Return (x, y) of the center of cell containing provided text 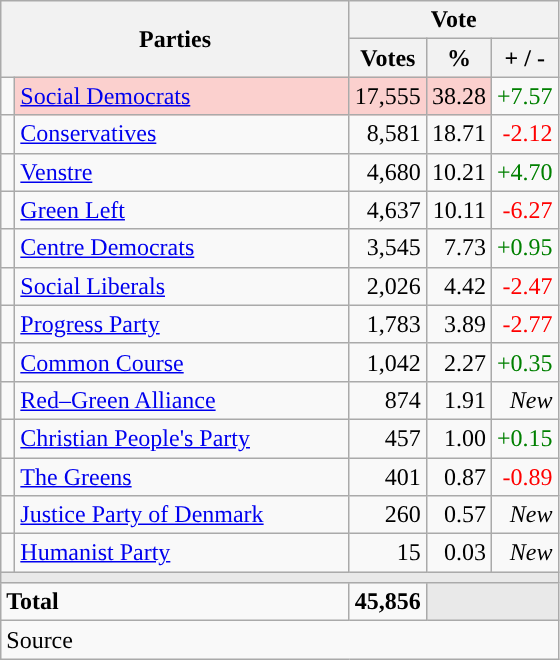
+0.15 (524, 438)
4,637 (388, 210)
The Greens (182, 477)
17,555 (388, 96)
Common Course (182, 362)
1.00 (458, 438)
Votes (388, 58)
15 (388, 553)
Conservatives (182, 134)
8,581 (388, 134)
1,042 (388, 362)
+0.35 (524, 362)
Vote (454, 20)
-2.12 (524, 134)
401 (388, 477)
Christian People's Party (182, 438)
874 (388, 400)
38.28 (458, 96)
Green Left (182, 210)
-2.77 (524, 324)
3.89 (458, 324)
7.73 (458, 248)
3,545 (388, 248)
Centre Democrats (182, 248)
Progress Party (182, 324)
+7.57 (524, 96)
Venstre (182, 172)
Parties (176, 39)
Justice Party of Denmark (182, 515)
Humanist Party (182, 553)
4,680 (388, 172)
260 (388, 515)
-0.89 (524, 477)
Source (280, 640)
+0.95 (524, 248)
18.71 (458, 134)
+ / - (524, 58)
45,856 (388, 602)
Social Liberals (182, 286)
4.42 (458, 286)
-6.27 (524, 210)
2,026 (388, 286)
10.11 (458, 210)
Social Democrats (182, 96)
1.91 (458, 400)
2.27 (458, 362)
1,783 (388, 324)
10.21 (458, 172)
Red–Green Alliance (182, 400)
-2.47 (524, 286)
0.87 (458, 477)
0.03 (458, 553)
+4.70 (524, 172)
457 (388, 438)
0.57 (458, 515)
% (458, 58)
Total (176, 602)
